For the text-containing cell, return its midpoint in [x, y] coordinate format. 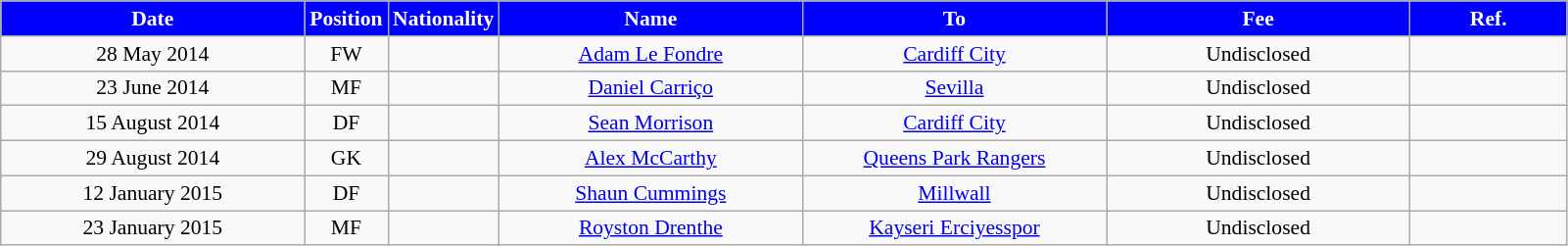
Queens Park Rangers [954, 159]
12 January 2015 [153, 193]
Position [347, 19]
Alex McCarthy [650, 159]
FW [347, 54]
Royston Drenthe [650, 228]
23 January 2015 [153, 228]
Daniel Carriço [650, 88]
Shaun Cummings [650, 193]
Date [153, 19]
Name [650, 19]
23 June 2014 [153, 88]
28 May 2014 [153, 54]
To [954, 19]
Ref. [1489, 19]
Nationality [443, 19]
15 August 2014 [153, 123]
Sevilla [954, 88]
29 August 2014 [153, 159]
GK [347, 159]
Kayseri Erciyesspor [954, 228]
Millwall [954, 193]
Sean Morrison [650, 123]
Adam Le Fondre [650, 54]
Fee [1259, 19]
